Return (X, Y) of the center of cell containing provided text 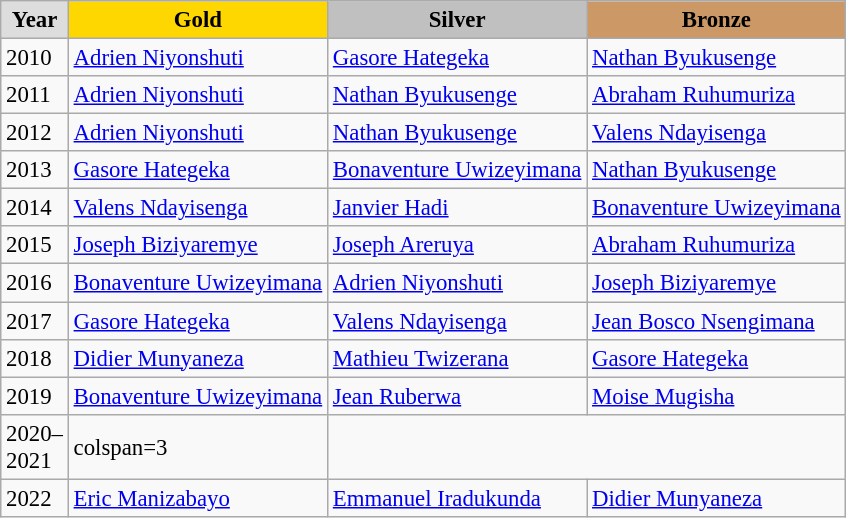
2013 (35, 170)
colspan=3 (198, 446)
Moise Mugisha (716, 396)
Joseph Areruya (458, 245)
2011 (35, 95)
2015 (35, 245)
2018 (35, 358)
Mathieu Twizerana (458, 358)
2017 (35, 321)
Gold (198, 20)
Emmanuel Iradukunda (458, 498)
Bronze (716, 20)
Jean Bosco Nsengimana (716, 321)
2016 (35, 283)
Janvier Hadi (458, 208)
2019 (35, 396)
Year (35, 20)
2010 (35, 58)
2014 (35, 208)
Jean Ruberwa (458, 396)
2020–2021 (35, 446)
2022 (35, 498)
2012 (35, 133)
Silver (458, 20)
Eric Manizabayo (198, 498)
